Locate the cell with the specified text and output its (X, Y) center coordinate. 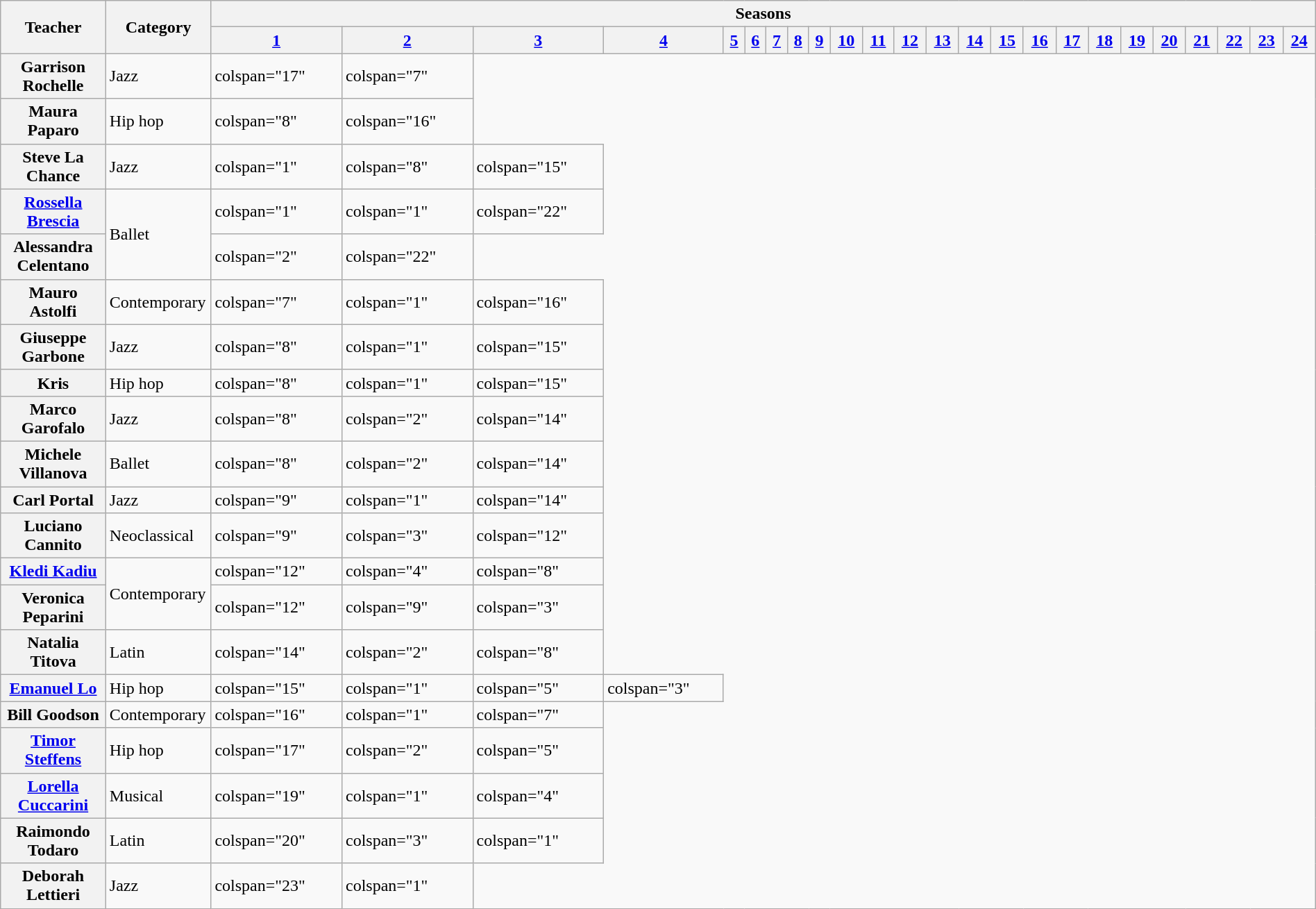
8 (798, 40)
Kledi Kadiu (53, 572)
4 (664, 40)
19 (1137, 40)
Emanuel Lo (53, 688)
Marco Garofalo (53, 418)
Giuseppe Garbone (53, 347)
colspan="20" (276, 840)
11 (879, 40)
20 (1169, 40)
Raimondo Todaro (53, 840)
Musical (158, 796)
22 (1234, 40)
2 (407, 40)
17 (1072, 40)
9 (819, 40)
Carl Portal (53, 499)
21 (1202, 40)
Mauro Astolfi (53, 301)
colspan="19" (276, 796)
Teacher (53, 27)
Lorella Cuccarini (53, 796)
Veronica Peparini (53, 607)
6 (755, 40)
12 (911, 40)
Deborah Lettieri (53, 886)
Kris (53, 383)
13 (943, 40)
Rossella Brescia (53, 211)
Luciano Cannito (53, 536)
16 (1040, 40)
24 (1299, 40)
Maura Paparo (53, 121)
14 (975, 40)
23 (1266, 40)
Steve La Chance (53, 167)
Timor Steffens (53, 750)
10 (847, 40)
Bill Goodson (53, 715)
colspan="23" (276, 886)
Category (158, 27)
7 (777, 40)
Seasons (764, 14)
15 (1008, 40)
Michele Villanova (53, 464)
1 (276, 40)
18 (1105, 40)
Natalia Titova (53, 653)
5 (734, 40)
Alessandra Celentano (53, 257)
3 (539, 40)
Garrison Rochelle (53, 76)
Neoclassical (158, 536)
